Capture the cell that displays the provided text and extract its [x, y] central coordinate. 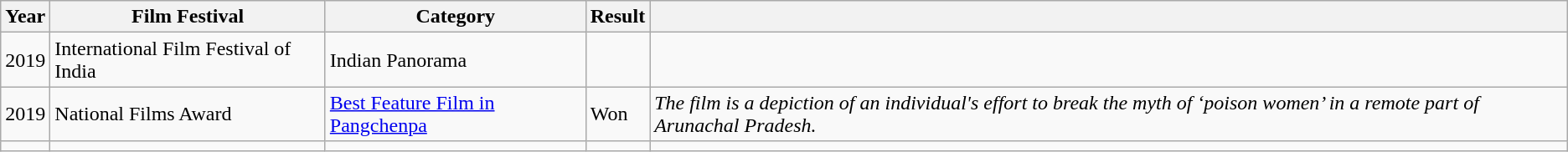
Indian Panorama [456, 60]
Won [617, 114]
National Films Award [188, 114]
The film is a depiction of an individual's effort to break the myth of ‘poison women’ in a remote part of Arunachal Pradesh. [1109, 114]
Year [25, 17]
Best Feature Film in Pangchenpa [456, 114]
International Film Festival of India [188, 60]
Film Festival [188, 17]
Result [617, 17]
Category [456, 17]
